Capture the cell that displays the provided text and extract its (X, Y) central coordinate. 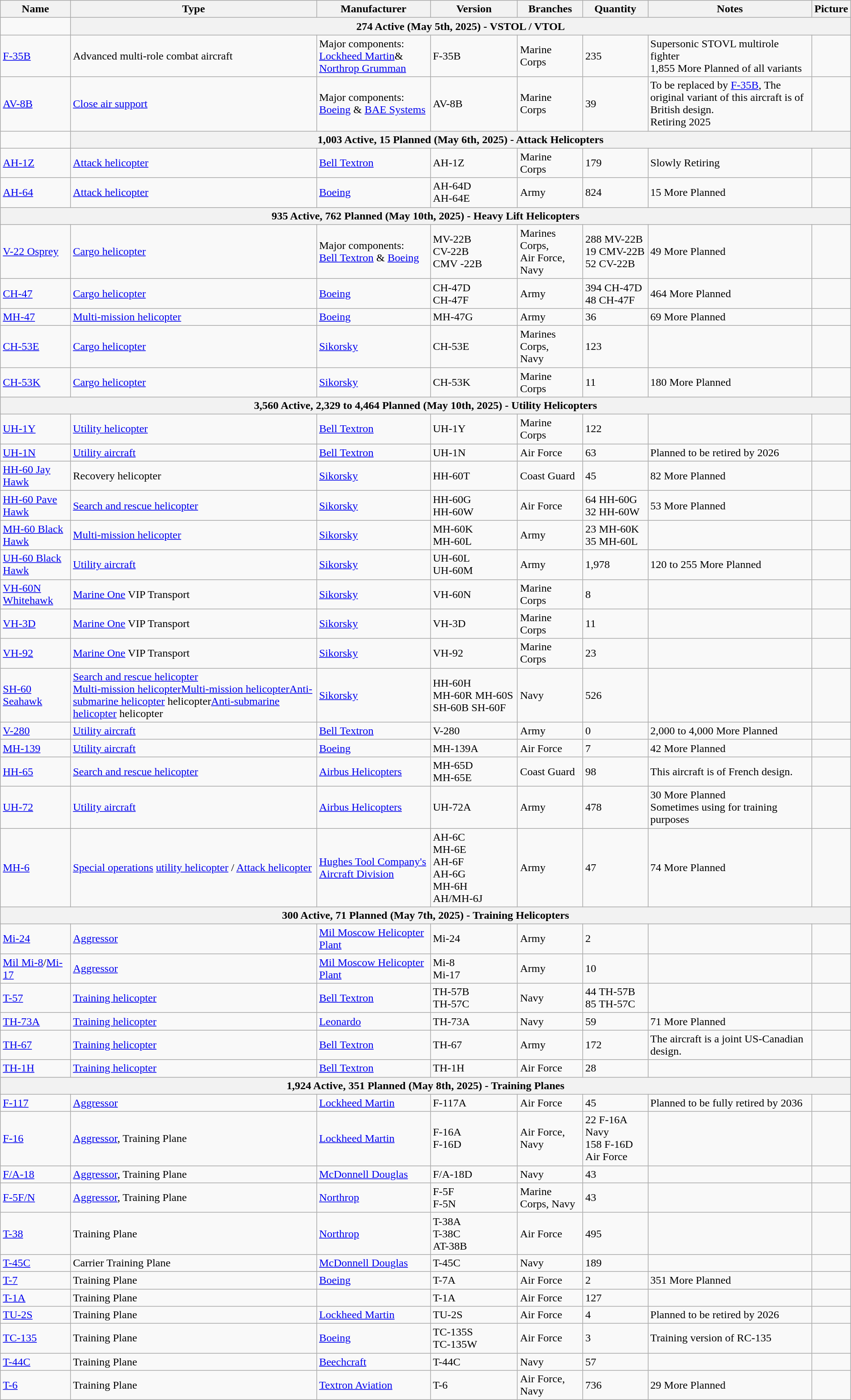
MH-47 (35, 317)
179 (616, 163)
Version (474, 9)
Beechcraft (373, 1362)
Quantity (616, 9)
F-16AF-16D (474, 1139)
59 (616, 1021)
82 More Planned (730, 476)
478 (616, 807)
T-57 (35, 998)
MH-65DMH-65E (474, 772)
UH-72A (474, 807)
MH-139A (474, 748)
7 (616, 748)
235 (616, 56)
36 (616, 317)
F-5FF-5N (474, 1198)
UH-60LUH-60M (474, 564)
UH-72 (35, 807)
74 More Planned (730, 867)
T-38 (35, 1233)
Special operations utility helicopter / Attack helicopter (194, 867)
F/A-18 (35, 1174)
MH-6 (35, 867)
Branches (550, 9)
Close air support (194, 104)
TC-135 (35, 1339)
SH-60 Seahawk (35, 695)
42 More Planned (730, 748)
4 (616, 1315)
23 MH-60K35 MH-60L (616, 535)
Mil Mi-8/Mi-17 (35, 969)
63 (616, 453)
Mi-8Mi-17 (474, 969)
T-7 (35, 1280)
464 More Planned (730, 294)
Major components:Bell Textron & Boeing (373, 252)
120 to 255 More Planned (730, 564)
288 MV-22B19 CMV-22B52 CV-22B (616, 252)
Planned to be fully retired by 2036 (730, 1103)
Slowly Retiring (730, 163)
Supersonic STOVL multirole fighter1,855 More Planned of all variants (730, 56)
526 (616, 695)
HH-60T (474, 476)
HH-60 Jay Hawk (35, 476)
300 Active, 71 Planned (May 7th, 2025) - Training Helicopters (425, 916)
22 F-16A Navy158 F-16D Air Force (616, 1139)
MH-47G (474, 317)
Search and rescue helicopterMulti-mission helicopterMulti-mission helicopterAnti-submarine helicopter helicopterAnti-submarine helicopter helicopter (194, 695)
Marines Corps,Air Force, Navy (550, 252)
824 (616, 193)
39 (616, 104)
2,000 to 4,000 More Planned (730, 731)
736 (616, 1385)
Utility helicopter (194, 429)
274 Active (May 5th, 2025) - VSTOL / VTOL (461, 26)
The aircraft is a joint US-Canadian design. (730, 1045)
F-16 (35, 1139)
123 (616, 346)
23 (616, 653)
Major components:Boeing & BAE Systems (373, 104)
Hughes Tool Company's Aircraft Division (373, 867)
Recovery helicopter (194, 476)
1,003 Active, 15 Planned (May 6th, 2025) - Attack Helicopters (461, 140)
29 More Planned (730, 1385)
Major components:Lockheed Martin& Northrop Grumman (373, 56)
HH-65 (35, 772)
Picture (831, 9)
CH-47DCH-47F (474, 294)
F-5F/N (35, 1198)
64 HH-60G32 HH-60W (616, 505)
MV-22BCV-22BCMV -22B (474, 252)
F-117 (35, 1103)
0 (616, 731)
Training version of RC-135 (730, 1339)
MH-60KMH-60L (474, 535)
AH-64 (35, 193)
To be replaced by F-35B, The original variant of this aircraft is of British design.Retiring 2025 (730, 104)
1,924 Active, 351 Planned (May 8th, 2025) - Training Planes (425, 1086)
351 More Planned (730, 1280)
VH-60N Whitehawk (35, 594)
47 (616, 867)
F/A-18D (474, 1174)
69 More Planned (730, 317)
3,560 Active, 2,329 to 4,464 Planned (May 10th, 2025) - Utility Helicopters (425, 406)
MH-139 (35, 748)
HH-60HMH-60R MH-60S SH-60B SH-60F (474, 695)
Carrier Training Plane (194, 1263)
CH-47 (35, 294)
VH-60N (474, 594)
Type (194, 9)
Notes (730, 9)
71 More Planned (730, 1021)
V-22 Osprey (35, 252)
15 More Planned (730, 193)
Advanced multi-role combat aircraft (194, 56)
TH-57BTH-57C (474, 998)
AH-6CMH-6EAH-6FAH-6GMH-6HAH/MH-6J (474, 867)
Name (35, 9)
189 (616, 1263)
1,978 (616, 564)
172 (616, 1045)
AH-64DAH-64E (474, 193)
F-117A (474, 1103)
MH-60 Black Hawk (35, 535)
495 (616, 1233)
Marine Corps, Navy (550, 1198)
30 More PlannedSometimes using for training purposes (730, 807)
Textron Aviation (373, 1385)
98 (616, 772)
53 More Planned (730, 505)
This aircraft is of French design. (730, 772)
122 (616, 429)
57 (616, 1362)
49 More Planned (730, 252)
T-38AT-38CAT-38B (474, 1233)
Marines Corps,Navy (550, 346)
394 CH-47D48 CH-47F (616, 294)
HH-60 Pave Hawk (35, 505)
3 (616, 1339)
180 More Planned (730, 382)
127 (616, 1297)
T-7A (474, 1280)
8 (616, 594)
Manufacturer (373, 9)
44 TH-57B85 TH-57C (616, 998)
28 (616, 1068)
10 (616, 969)
935 Active, 762 Planned (May 10th, 2025) - Heavy Lift Helicopters (425, 216)
UH-60 Black Hawk (35, 564)
TC-135STC-135W (474, 1339)
HH-60GHH-60W (474, 505)
Leonardo (373, 1021)
